Pinpoint the cell where the given text exists, returning its (x, y) midpoint coordinate. 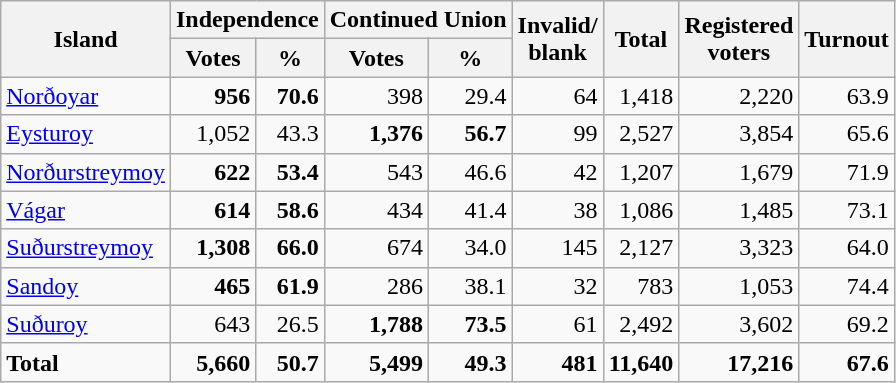
Suðurstreymoy (86, 248)
543 (376, 172)
26.5 (290, 324)
99 (558, 134)
61 (558, 324)
5,499 (376, 362)
56.7 (470, 134)
622 (212, 172)
2,527 (641, 134)
3,854 (739, 134)
43.3 (290, 134)
1,788 (376, 324)
643 (212, 324)
71.9 (847, 172)
1,418 (641, 96)
53.4 (290, 172)
49.3 (470, 362)
61.9 (290, 286)
Norðurstreymoy (86, 172)
38 (558, 210)
34.0 (470, 248)
286 (376, 286)
Island (86, 39)
956 (212, 96)
1,679 (739, 172)
63.9 (847, 96)
Eysturoy (86, 134)
434 (376, 210)
32 (558, 286)
614 (212, 210)
38.1 (470, 286)
Invalid/blank (558, 39)
674 (376, 248)
481 (558, 362)
17,216 (739, 362)
65.6 (847, 134)
69.2 (847, 324)
1,207 (641, 172)
2,492 (641, 324)
1,485 (739, 210)
64.0 (847, 248)
145 (558, 248)
Continued Union (418, 20)
1,052 (212, 134)
50.7 (290, 362)
Sandoy (86, 286)
465 (212, 286)
67.6 (847, 362)
783 (641, 286)
3,323 (739, 248)
1,086 (641, 210)
Registeredvoters (739, 39)
1,053 (739, 286)
73.5 (470, 324)
5,660 (212, 362)
3,602 (739, 324)
Suðuroy (86, 324)
Turnout (847, 39)
64 (558, 96)
58.6 (290, 210)
Norðoyar (86, 96)
11,640 (641, 362)
29.4 (470, 96)
66.0 (290, 248)
1,308 (212, 248)
1,376 (376, 134)
74.4 (847, 286)
42 (558, 172)
Vágar (86, 210)
46.6 (470, 172)
41.4 (470, 210)
2,127 (641, 248)
70.6 (290, 96)
398 (376, 96)
2,220 (739, 96)
73.1 (847, 210)
Independence (247, 20)
